Locate the cell with the specified text and output its (X, Y) center coordinate. 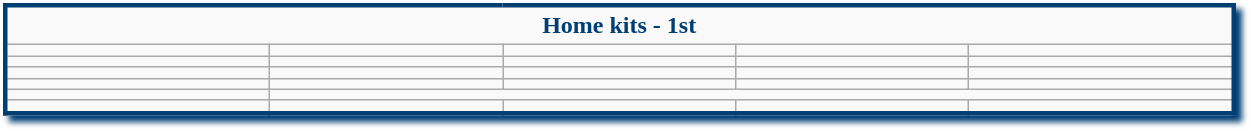
Home kits - 1st (619, 25)
